Find where the given text appears and provide that cell's center as [X, Y] coordinate. 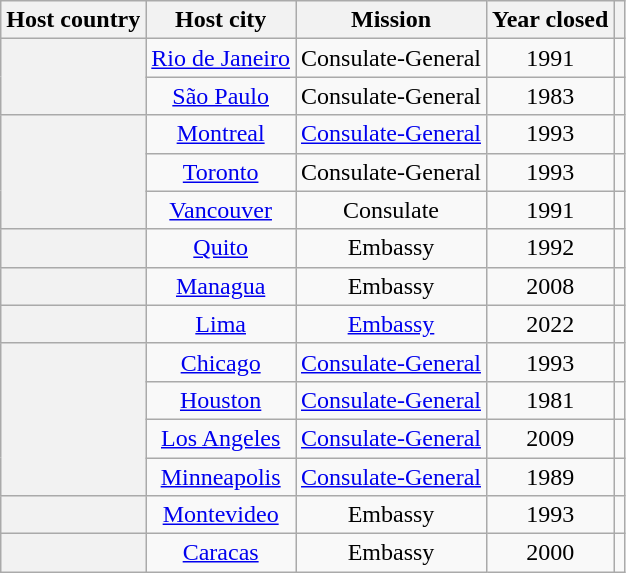
1981 [550, 400]
Los Angeles [221, 438]
Managua [221, 286]
Quito [221, 248]
Rio de Janeiro [221, 58]
Toronto [221, 172]
2008 [550, 286]
Vancouver [221, 210]
1992 [550, 248]
São Paulo [221, 96]
2022 [550, 324]
Montevideo [221, 515]
2009 [550, 438]
1983 [550, 96]
Year closed [550, 20]
Chicago [221, 362]
Houston [221, 400]
Consulate [392, 210]
Caracas [221, 553]
Montreal [221, 134]
Lima [221, 324]
Host country [74, 20]
Mission [392, 20]
2000 [550, 553]
1989 [550, 477]
Host city [221, 20]
Minneapolis [221, 477]
